Return the [x, y] coordinate for the center point of the cell that contains the specified text.  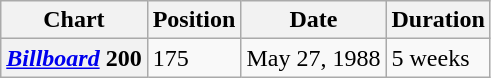
Duration [438, 20]
175 [194, 58]
Position [194, 20]
May 27, 1988 [314, 58]
5 weeks [438, 58]
Date [314, 20]
Billboard 200 [74, 58]
Chart [74, 20]
